Return the (x, y) coordinate for the center point of the cell that contains the specified text.  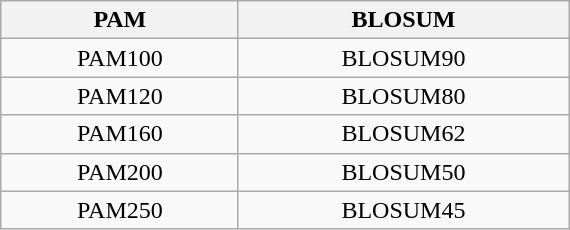
BLOSUM90 (403, 58)
BLOSUM45 (403, 210)
BLOSUM80 (403, 96)
PAM160 (120, 134)
BLOSUM50 (403, 172)
PAM100 (120, 58)
PAM200 (120, 172)
PAM (120, 20)
PAM250 (120, 210)
BLOSUM (403, 20)
PAM120 (120, 96)
BLOSUM62 (403, 134)
